Locate the cell with the specified text and output its (x, y) center coordinate. 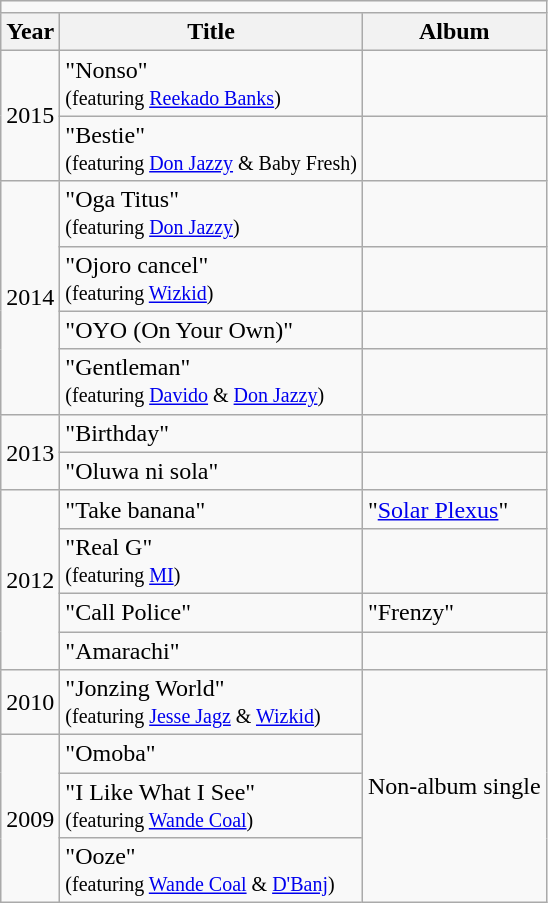
"Real G"(featuring MI) (212, 560)
2012 (30, 580)
"Oluwa ni sola" (212, 471)
"I Like What I See"(featuring Wande Coal) (212, 806)
"Nonso"(featuring Reekado Banks) (212, 84)
"Frenzy" (454, 612)
Album (454, 32)
2010 (30, 702)
"Ooze"(featuring Wande Coal & D'Banj) (212, 870)
Non-album single (454, 786)
"Call Police" (212, 612)
Year (30, 32)
"Solar Plexus" (454, 509)
2015 (30, 116)
"Omoba" (212, 754)
"Bestie"(featuring Don Jazzy & Baby Fresh) (212, 148)
"Ojoro cancel"(featuring Wizkid) (212, 278)
Title (212, 32)
"OYO (On Your Own)" (212, 330)
"Oga Titus"(featuring Don Jazzy) (212, 214)
"Amarachi" (212, 651)
2013 (30, 452)
"Jonzing World"(featuring Jesse Jagz & Wizkid) (212, 702)
2009 (30, 819)
"Gentleman"(featuring Davido & Don Jazzy) (212, 382)
2014 (30, 298)
"Take banana" (212, 509)
"Birthday" (212, 433)
